Extract the (x, y) coordinate from the center of the cell holding the provided text.  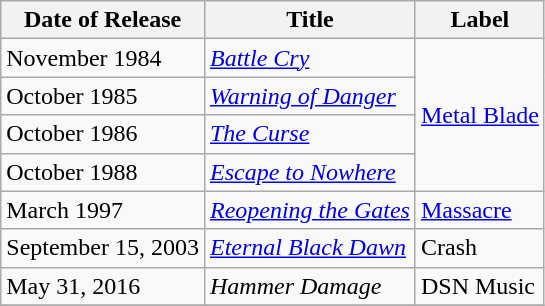
Eternal Black Dawn (310, 248)
Battle Cry (310, 58)
Label (480, 20)
Warning of Danger (310, 96)
Escape to Nowhere (310, 172)
September 15, 2003 (103, 248)
The Curse (310, 134)
Title (310, 20)
Metal Blade (480, 115)
Massacre (480, 210)
Reopening the Gates (310, 210)
May 31, 2016 (103, 286)
October 1986 (103, 134)
November 1984 (103, 58)
October 1988 (103, 172)
Crash (480, 248)
October 1985 (103, 96)
Date of Release (103, 20)
March 1997 (103, 210)
DSN Music (480, 286)
Hammer Damage (310, 286)
